Extract the (X, Y) coordinate from the center of the cell holding the provided text.  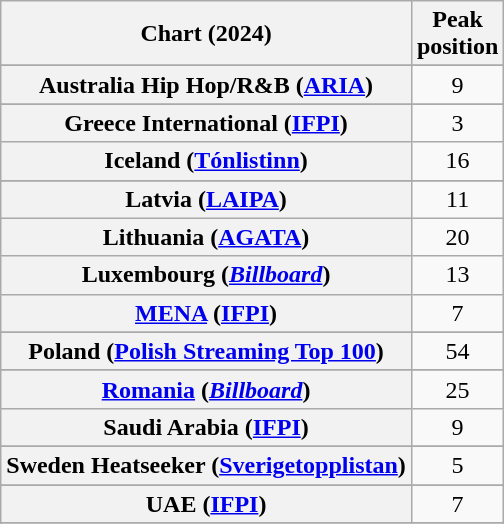
Greece International (IFPI) (206, 123)
Romania (Billboard) (206, 389)
Iceland (Tónlistinn) (206, 161)
11 (457, 199)
54 (457, 351)
UAE (IFPI) (206, 503)
13 (457, 275)
Peakposition (457, 34)
Sweden Heatseeker (Sverigetopplistan) (206, 465)
3 (457, 123)
Chart (2024) (206, 34)
Lithuania (AGATA) (206, 237)
Australia Hip Hop/R&B (ARIA) (206, 85)
MENA (IFPI) (206, 313)
16 (457, 161)
Luxembourg (Billboard) (206, 275)
25 (457, 389)
Saudi Arabia (IFPI) (206, 427)
Poland (Polish Streaming Top 100) (206, 351)
5 (457, 465)
Latvia (LAIPA) (206, 199)
20 (457, 237)
